Extract the (X, Y) coordinate from the center of the cell holding the provided text.  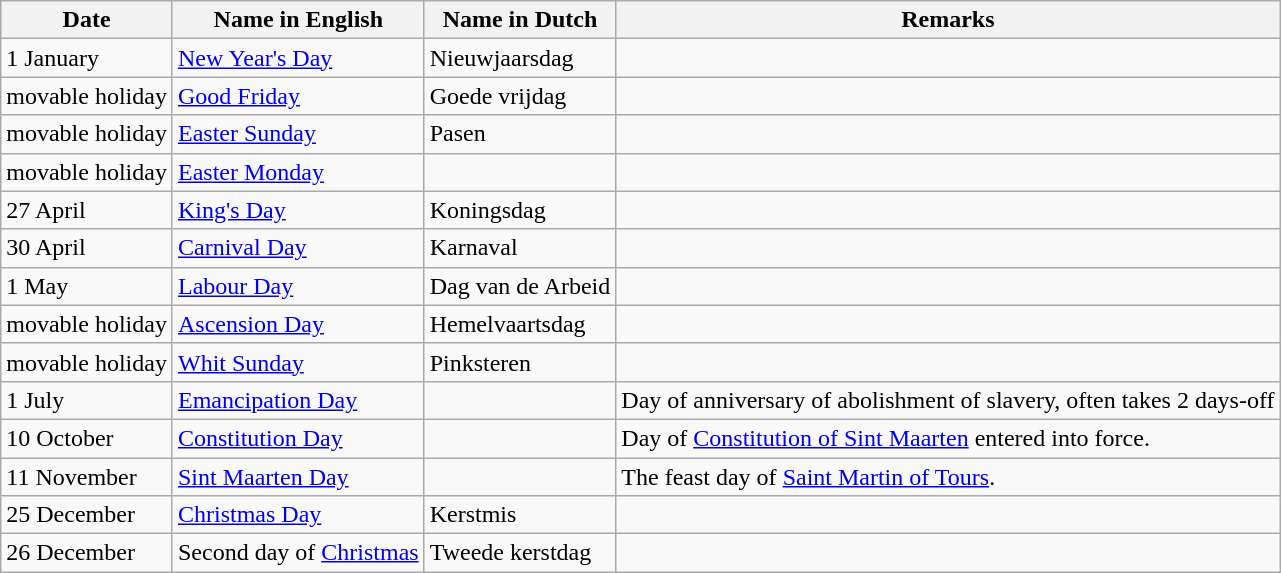
Kerstmis (520, 515)
10 October (87, 438)
Date (87, 20)
Hemelvaartsdag (520, 324)
Remarks (948, 20)
11 November (87, 477)
26 December (87, 553)
Nieuwjaarsdag (520, 58)
Whit Sunday (298, 362)
27 April (87, 210)
Carnival Day (298, 248)
Koningsdag (520, 210)
1 May (87, 286)
1 July (87, 400)
Emancipation Day (298, 400)
Pasen (520, 134)
Good Friday (298, 96)
New Year's Day (298, 58)
Name in Dutch (520, 20)
Day of Constitution of Sint Maarten entered into force. (948, 438)
Easter Monday (298, 172)
Second day of Christmas (298, 553)
Pinksteren (520, 362)
1 January (87, 58)
King's Day (298, 210)
Christmas Day (298, 515)
Karnaval (520, 248)
Day of anniversary of abolishment of slavery, often takes 2 days-off (948, 400)
Constitution Day (298, 438)
Labour Day (298, 286)
Sint Maarten Day (298, 477)
Ascension Day (298, 324)
30 April (87, 248)
Easter Sunday (298, 134)
Tweede kerstdag (520, 553)
The feast day of Saint Martin of Tours. (948, 477)
Name in English (298, 20)
Dag van de Arbeid (520, 286)
25 December (87, 515)
Goede vrijdag (520, 96)
